Output the [x, y] coordinate of the center of the cell containing the given text.  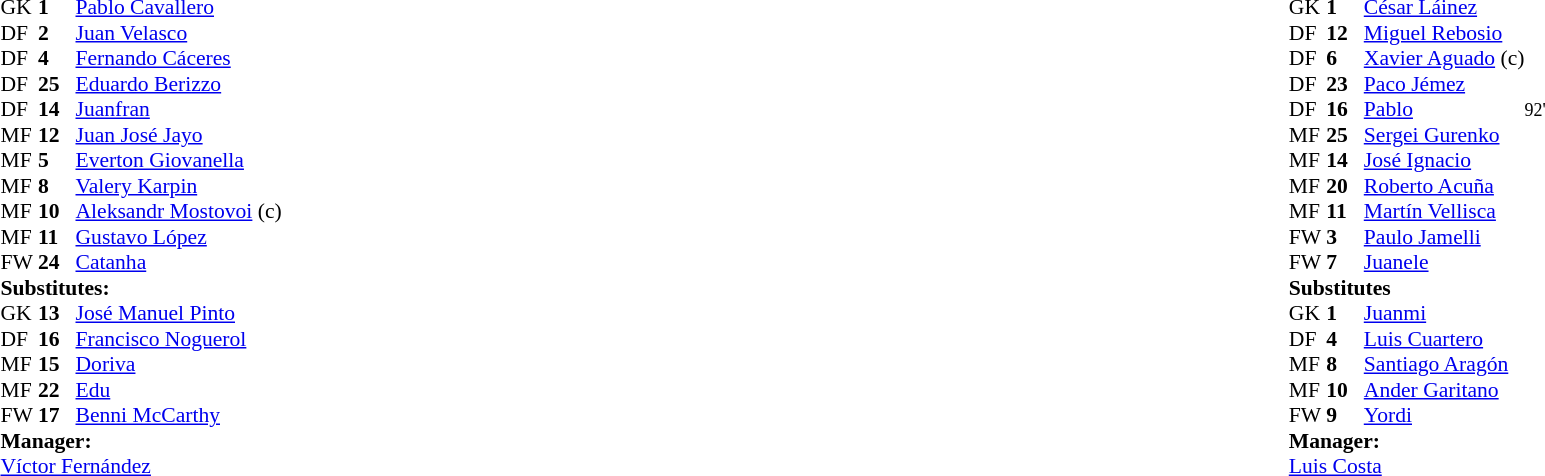
Catanha [179, 263]
Eduardo Berizzo [179, 84]
Roberto Acuña [1444, 186]
Substitutes [1407, 288]
Juanmi [1444, 313]
17 [57, 415]
5 [57, 161]
Substitutes: [140, 288]
Fernando Cáceres [179, 59]
6 [1345, 59]
Pablo [1444, 109]
Sergei Gurenko [1444, 135]
Juan Velasco [179, 33]
Paco Jémez [1444, 84]
Edu [179, 390]
Gustavo López [179, 237]
Benni McCarthy [179, 415]
Francisco Noguerol [179, 339]
Luis Cuartero [1444, 339]
Xavier Aguado (c) [1444, 59]
2 [57, 33]
22 [57, 390]
92' [1534, 109]
3 [1345, 237]
Juanfran [179, 109]
Paulo Jamelli [1444, 237]
15 [57, 365]
Everton Giovanella [179, 161]
José Ignacio [1444, 161]
Miguel Rebosio [1444, 33]
Juan José Jayo [179, 135]
Yordi [1444, 415]
9 [1345, 415]
23 [1345, 84]
Martín Vellisca [1444, 211]
1 [1345, 313]
José Manuel Pinto [179, 313]
24 [57, 263]
Ander Garitano [1444, 390]
7 [1345, 263]
Doriva [179, 365]
Santiago Aragón [1444, 365]
Juanele [1444, 263]
Valery Karpin [179, 186]
Aleksandr Mostovoi (c) [179, 211]
13 [57, 313]
20 [1345, 186]
